Return the [X, Y] coordinate for the center point of the cell that contains the specified text.  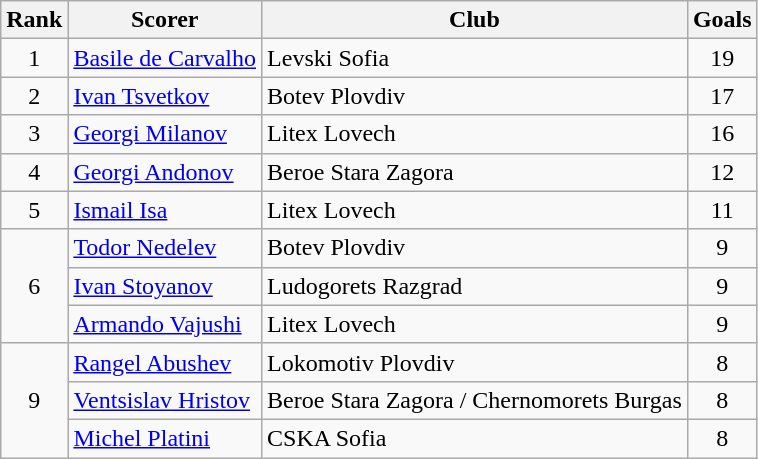
Goals [722, 20]
Georgi Milanov [165, 134]
19 [722, 58]
Georgi Andonov [165, 172]
4 [34, 172]
11 [722, 210]
Armando Vajushi [165, 324]
Michel Platini [165, 438]
6 [34, 286]
Ismail Isa [165, 210]
Ivan Tsvetkov [165, 96]
Basile de Carvalho [165, 58]
5 [34, 210]
2 [34, 96]
Ludogorets Razgrad [475, 286]
1 [34, 58]
CSKA Sofia [475, 438]
Ivan Stoyanov [165, 286]
12 [722, 172]
17 [722, 96]
Club [475, 20]
16 [722, 134]
Todor Nedelev [165, 248]
Beroe Stara Zagora / Chernomorets Burgas [475, 400]
Rank [34, 20]
Ventsislav Hristov [165, 400]
Levski Sofia [475, 58]
Beroe Stara Zagora [475, 172]
Scorer [165, 20]
3 [34, 134]
Lokomotiv Plovdiv [475, 362]
Rangel Abushev [165, 362]
